Capture the cell that displays the provided text and extract its [X, Y] central coordinate. 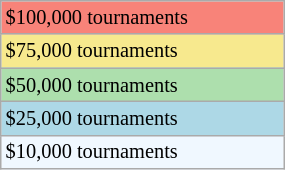
$75,000 tournaments [142, 51]
$10,000 tournaments [142, 152]
$25,000 tournaments [142, 118]
$50,000 tournaments [142, 85]
$100,000 tournaments [142, 17]
